Search for the cell housing the specified text and yield its (X, Y) center coordinate. 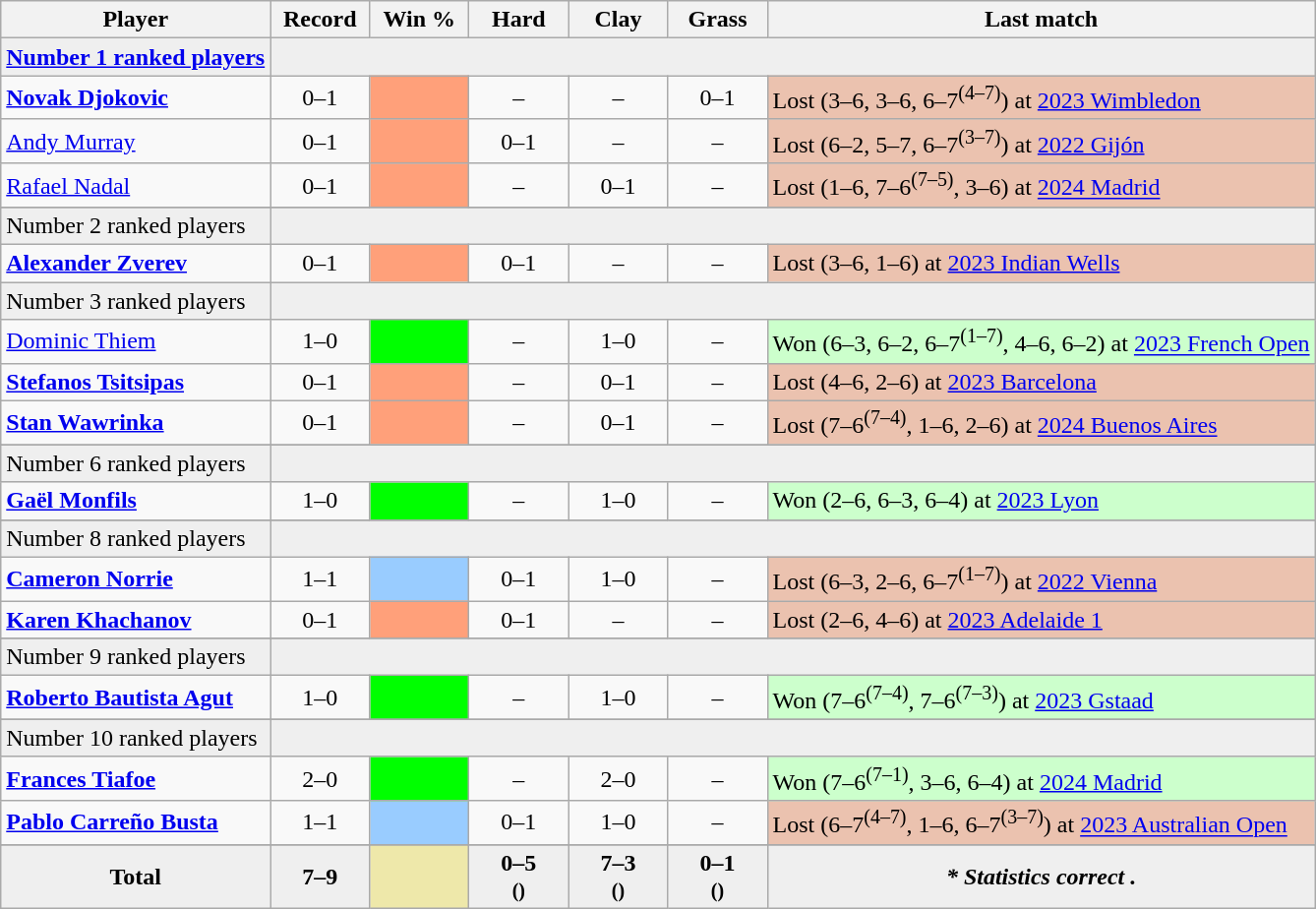
Number 8 ranked players (136, 538)
Won (7–6(7–1), 3–6, 6–4) at 2024 Madrid (1041, 779)
Number 6 ranked players (136, 463)
Lost (7–6(7–4), 1–6, 2–6) at 2024 Buenos Aires (1041, 423)
Karen Khachanov (136, 620)
Won (2–6, 6–3, 6–4) at 2023 Lyon (1041, 501)
Number 10 ranked players (136, 738)
Won (6–3, 6–2, 6–7(1–7), 4–6, 6–2) at 2023 French Open (1041, 342)
Stan Wawrinka (136, 423)
Won (7–6(7–4), 7–6(7–3)) at 2023 Gstaad (1041, 698)
Cameron Norrie (136, 578)
Lost (3–6, 1–6) at 2023 Indian Wells (1041, 264)
Lost (3–6, 3–6, 6–7(4–7)) at 2023 Wimbledon (1041, 98)
Rafael Nadal (136, 185)
Lost (4–6, 2–6) at 2023 Barcelona (1041, 382)
Hard (519, 20)
Win % (419, 20)
Roberto Bautista Agut (136, 698)
Record (321, 20)
* Statistics correct . (1041, 876)
Pablo Carreño Busta (136, 822)
Frances Tiafoe (136, 779)
7–9 (321, 876)
Grass (718, 20)
Dominic Thiem (136, 342)
Lost (6–2, 5–7, 6–7(3–7)) at 2022 Gijón (1041, 142)
0–1 () (718, 876)
Novak Djokovic (136, 98)
7–3 () (618, 876)
Number 2 ranked players (136, 226)
Number 9 ranked players (136, 657)
Player (136, 20)
Stefanos Tsitsipas (136, 382)
Total (136, 876)
Lost (2–6, 4–6) at 2023 Adelaide 1 (1041, 620)
Lost (6–3, 2–6, 6–7(1–7)) at 2022 Vienna (1041, 578)
Lost (1–6, 7–6(7–5), 3–6) at 2024 Madrid (1041, 185)
0–5 () (519, 876)
Number 1 ranked players (136, 57)
Andy Murray (136, 142)
Last match (1041, 20)
Number 3 ranked players (136, 301)
Alexander Zverev (136, 264)
Clay (618, 20)
Gaël Monfils (136, 501)
Lost (6–7(4–7), 1–6, 6–7(3–7)) at 2023 Australian Open (1041, 822)
